Provide the [x, y] coordinate of the cell's center where the given text is located.  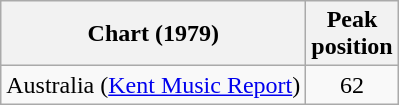
Australia (Kent Music Report) [154, 85]
Peakposition [352, 34]
62 [352, 85]
Chart (1979) [154, 34]
